Extract the (x, y) coordinate from the center of the cell holding the provided text.  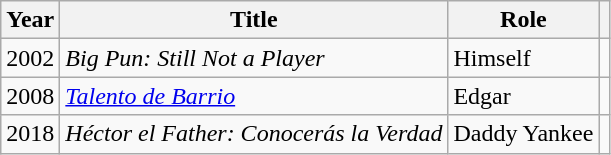
Himself (524, 58)
Héctor el Father: Conocerás la Verdad (254, 134)
Title (254, 20)
Year (30, 20)
Daddy Yankee (524, 134)
Talento de Barrio (254, 96)
Edgar (524, 96)
2008 (30, 96)
Big Pun: Still Not a Player (254, 58)
Role (524, 20)
2018 (30, 134)
2002 (30, 58)
